Search for the cell housing the specified text and yield its (X, Y) center coordinate. 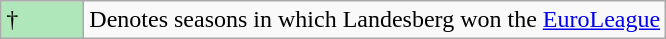
Denotes seasons in which Landesberg won the EuroLeague (375, 20)
† (42, 20)
